Return (x, y) of the center of cell containing provided text 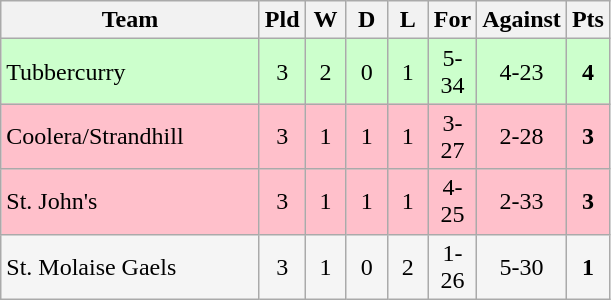
3-27 (452, 136)
Team (130, 20)
D (366, 20)
4 (588, 72)
4-25 (452, 202)
2-28 (522, 136)
Pts (588, 20)
W (326, 20)
St. Molaise Gaels (130, 266)
2-33 (522, 202)
Tubbercurry (130, 72)
4-23 (522, 72)
5-34 (452, 72)
For (452, 20)
St. John's (130, 202)
5-30 (522, 266)
Pld (282, 20)
Against (522, 20)
Coolera/Strandhill (130, 136)
L (408, 20)
1-26 (452, 266)
